For the text-containing cell, return its midpoint in (x, y) coordinate format. 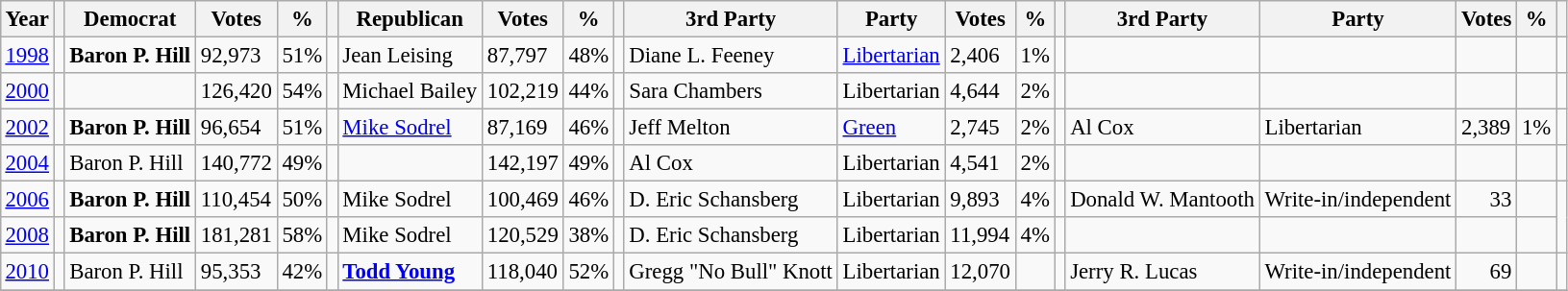
2,745 (981, 128)
11,994 (981, 235)
Diane L. Feeney (731, 55)
4,541 (981, 163)
110,454 (236, 200)
Michael Bailey (410, 91)
2002 (27, 128)
Gregg "No Bull" Knott (731, 272)
1998 (27, 55)
126,420 (236, 91)
2004 (27, 163)
2000 (27, 91)
87,797 (523, 55)
48% (588, 55)
Donald W. Mantooth (1162, 200)
58% (302, 235)
87,169 (523, 128)
118,040 (523, 272)
Todd Young (410, 272)
102,219 (523, 91)
Republican (410, 19)
Jerry R. Lucas (1162, 272)
Jeff Melton (731, 128)
92,973 (236, 55)
96,654 (236, 128)
69 (1486, 272)
95,353 (236, 272)
2008 (27, 235)
Green (891, 128)
Jean Leising (410, 55)
9,893 (981, 200)
33 (1486, 200)
2,406 (981, 55)
2010 (27, 272)
12,070 (981, 272)
Sara Chambers (731, 91)
2006 (27, 200)
42% (302, 272)
142,197 (523, 163)
100,469 (523, 200)
52% (588, 272)
54% (302, 91)
4,644 (981, 91)
Democrat (131, 19)
181,281 (236, 235)
44% (588, 91)
140,772 (236, 163)
38% (588, 235)
Year (27, 19)
120,529 (523, 235)
50% (302, 200)
2,389 (1486, 128)
